Determine the [x, y] coordinate at the center of the cell enclosing the given text.  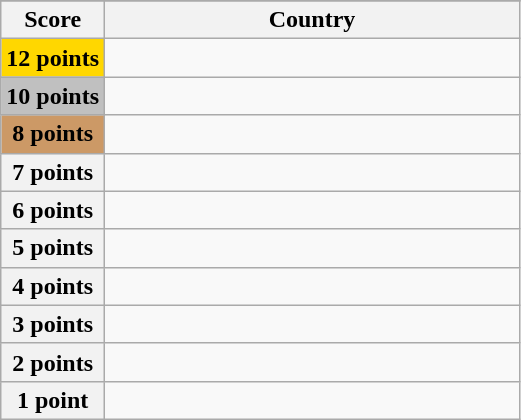
5 points [53, 248]
12 points [53, 58]
6 points [53, 210]
3 points [53, 324]
10 points [53, 96]
7 points [53, 172]
Country [312, 20]
2 points [53, 362]
8 points [53, 134]
Score [53, 20]
1 point [53, 400]
4 points [53, 286]
